From the cell containing the given text, extract its center point as [X, Y] coordinate. 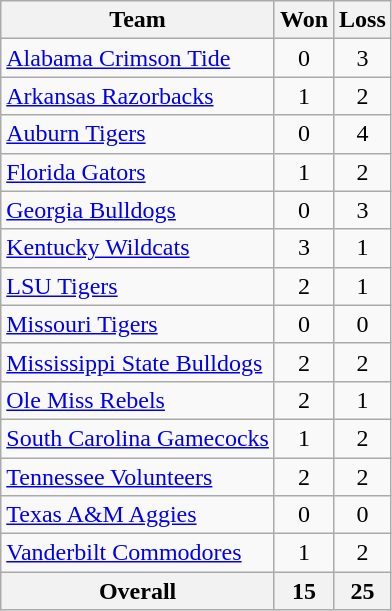
4 [363, 134]
Ole Miss Rebels [138, 400]
Overall [138, 591]
Texas A&M Aggies [138, 515]
Kentucky Wildcats [138, 248]
Vanderbilt Commodores [138, 553]
Arkansas Razorbacks [138, 96]
Loss [363, 20]
Florida Gators [138, 172]
Mississippi State Bulldogs [138, 362]
Team [138, 20]
Won [304, 20]
South Carolina Gamecocks [138, 438]
LSU Tigers [138, 286]
Missouri Tigers [138, 324]
Alabama Crimson Tide [138, 58]
Auburn Tigers [138, 134]
25 [363, 591]
Georgia Bulldogs [138, 210]
15 [304, 591]
Tennessee Volunteers [138, 477]
